Locate the cell with the specified text and output its [x, y] center coordinate. 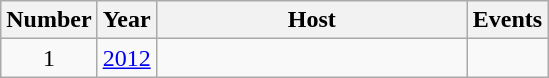
2012 [126, 58]
Year [126, 20]
1 [49, 58]
Host [312, 20]
Events [507, 20]
Number [49, 20]
